Identify which cell holds the provided text, then report its [X, Y] central coordinate. 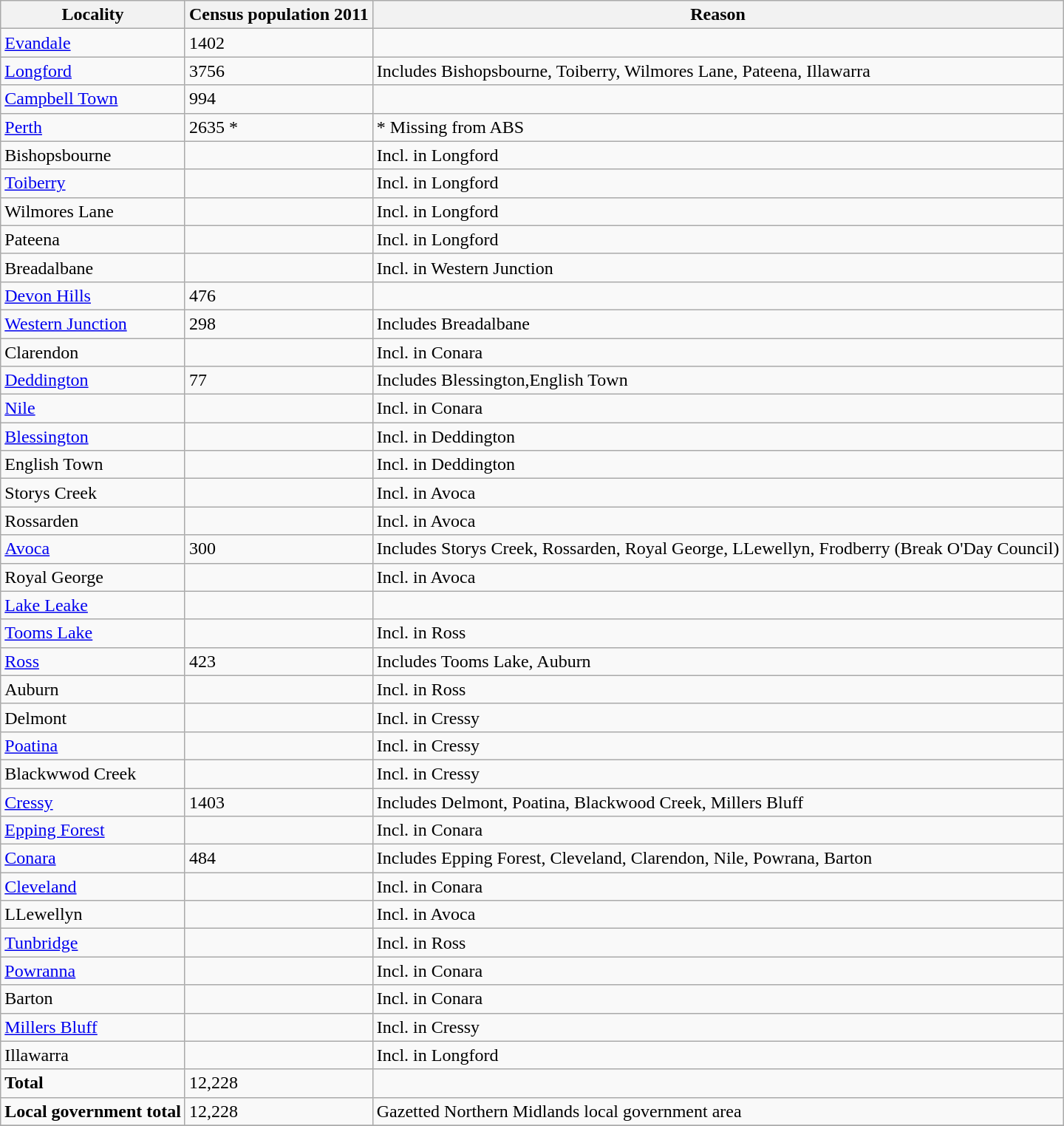
Pateena [93, 239]
Toiberry [93, 183]
Includes Tooms Lake, Auburn [718, 661]
300 [279, 549]
Royal George [93, 577]
Gazetted Northern Midlands local government area [718, 1111]
Ross [93, 661]
Poatina [93, 745]
994 [279, 99]
298 [279, 324]
Auburn [93, 689]
Locality [93, 15]
Evandale [93, 43]
Tunbridge [93, 943]
Avoca [93, 549]
Deddington [93, 381]
Includes Bishopsbourne, Toiberry, Wilmores Lane, Pateena, Illawarra [718, 71]
Perth [93, 127]
Census population 2011 [279, 15]
Storys Creek [93, 493]
1402 [279, 43]
Clarendon [93, 352]
Blessington [93, 437]
1403 [279, 802]
Wilmores Lane [93, 211]
Reason [718, 15]
LLewellyn [93, 915]
Incl. in Western Junction [718, 267]
Includes Storys Creek, Rossarden, Royal George, LLewellyn, Frodberry (Break O'Day Council) [718, 549]
3756 [279, 71]
Blackwwod Creek [93, 774]
Tooms Lake [93, 633]
* Missing from ABS [718, 127]
Includes Breadalbane [718, 324]
Includes Epping Forest, Cleveland, Clarendon, Nile, Powrana, Barton [718, 859]
Includes Blessington,English Town [718, 381]
Bishopsbourne [93, 155]
Epping Forest [93, 830]
Breadalbane [93, 267]
Campbell Town [93, 99]
Conara [93, 859]
Local government total [93, 1111]
Total [93, 1083]
English Town [93, 465]
423 [279, 661]
Rossarden [93, 521]
Millers Bluff [93, 1027]
Cressy [93, 802]
Lake Leake [93, 605]
Cleveland [93, 887]
484 [279, 859]
Includes Delmont, Poatina, Blackwood Creek, Millers Bluff [718, 802]
Western Junction [93, 324]
Powranna [93, 971]
77 [279, 381]
Longford [93, 71]
476 [279, 296]
Nile [93, 409]
Devon Hills [93, 296]
Barton [93, 999]
Illawarra [93, 1055]
2635 * [279, 127]
Delmont [93, 717]
